For the text-containing cell, return its midpoint in (x, y) coordinate format. 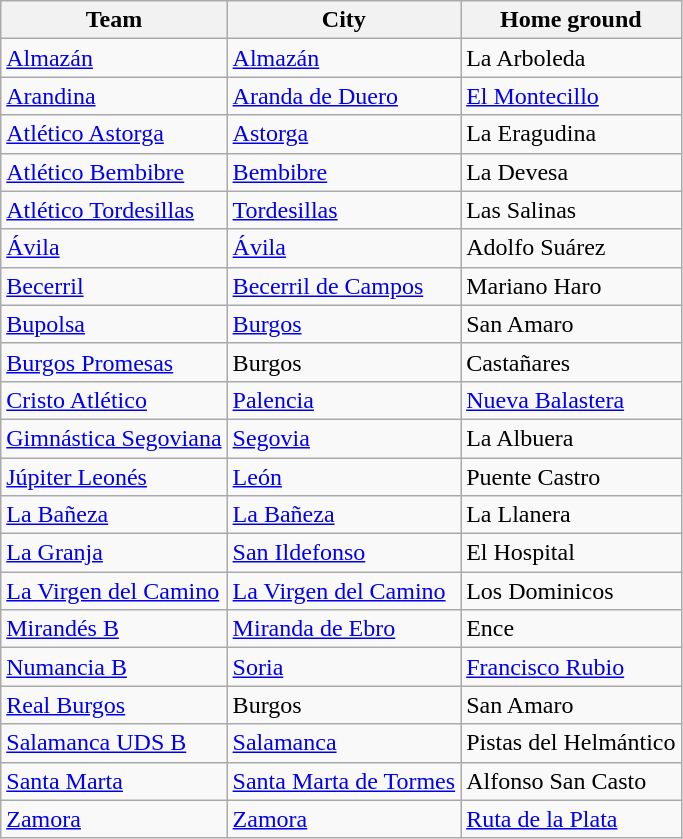
Atlético Tordesillas (114, 210)
Atlético Bembibre (114, 172)
La Arboleda (571, 58)
Burgos Promesas (114, 362)
Becerril (114, 286)
Gimnástica Segoviana (114, 438)
Arandina (114, 96)
Tordesillas (344, 210)
Bupolsa (114, 324)
Santa Marta de Tormes (344, 781)
Castañares (571, 362)
Salamanca UDS B (114, 743)
Las Salinas (571, 210)
Becerril de Campos (344, 286)
La Albuera (571, 438)
Francisco Rubio (571, 667)
La Granja (114, 553)
Aranda de Duero (344, 96)
La Devesa (571, 172)
Salamanca (344, 743)
Soria (344, 667)
El Hospital (571, 553)
Atlético Astorga (114, 134)
Palencia (344, 400)
El Montecillo (571, 96)
Santa Marta (114, 781)
Pistas del Helmántico (571, 743)
Bembibre (344, 172)
La Llanera (571, 515)
Mariano Haro (571, 286)
Ruta de la Plata (571, 819)
Júpiter Leonés (114, 477)
Los Dominicos (571, 591)
Nueva Balastera (571, 400)
León (344, 477)
Ence (571, 629)
Astorga (344, 134)
Numancia B (114, 667)
Alfonso San Casto (571, 781)
City (344, 20)
Mirandés B (114, 629)
Segovia (344, 438)
Adolfo Suárez (571, 248)
Home ground (571, 20)
Cristo Atlético (114, 400)
Real Burgos (114, 705)
San Ildefonso (344, 553)
Puente Castro (571, 477)
Team (114, 20)
La Eragudina (571, 134)
Miranda de Ebro (344, 629)
